Search for the cell housing the specified text and yield its [X, Y] center coordinate. 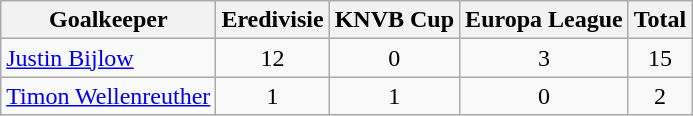
KNVB Cup [394, 20]
Total [660, 20]
3 [544, 58]
Europa League [544, 20]
2 [660, 96]
Timon Wellenreuther [108, 96]
Eredivisie [272, 20]
Justin Bijlow [108, 58]
15 [660, 58]
Goalkeeper [108, 20]
12 [272, 58]
